Return [x, y] of the center of cell containing provided text 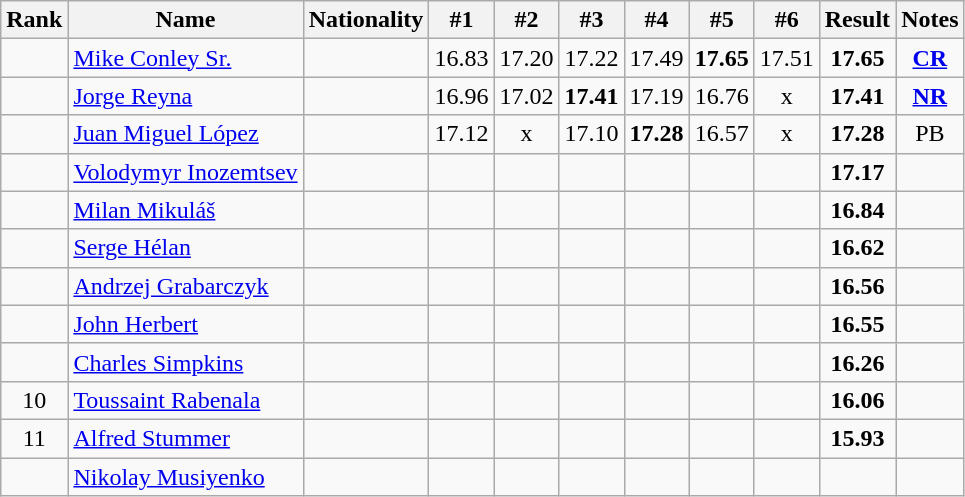
17.49 [656, 58]
Rank [34, 20]
NR [930, 96]
17.12 [462, 134]
Jorge Reyna [186, 96]
#1 [462, 20]
17.19 [656, 96]
PB [930, 134]
#4 [656, 20]
16.57 [722, 134]
17.51 [786, 58]
16.96 [462, 96]
Result [857, 20]
Mike Conley Sr. [186, 58]
Alfred Stummer [186, 438]
16.62 [857, 248]
16.83 [462, 58]
16.84 [857, 210]
Toussaint Rabenala [186, 400]
16.76 [722, 96]
Nationality [366, 20]
Milan Mikuláš [186, 210]
17.22 [592, 58]
Volodymyr Inozemtsev [186, 172]
Notes [930, 20]
11 [34, 438]
16.55 [857, 324]
15.93 [857, 438]
#3 [592, 20]
16.26 [857, 362]
Name [186, 20]
Serge Hélan [186, 248]
Nikolay Musiyenko [186, 477]
16.06 [857, 400]
17.02 [526, 96]
Charles Simpkins [186, 362]
10 [34, 400]
17.10 [592, 134]
#2 [526, 20]
17.17 [857, 172]
16.56 [857, 286]
Juan Miguel López [186, 134]
17.20 [526, 58]
#6 [786, 20]
John Herbert [186, 324]
CR [930, 58]
Andrzej Grabarczyk [186, 286]
#5 [722, 20]
